Capture the cell that displays the provided text and extract its (X, Y) central coordinate. 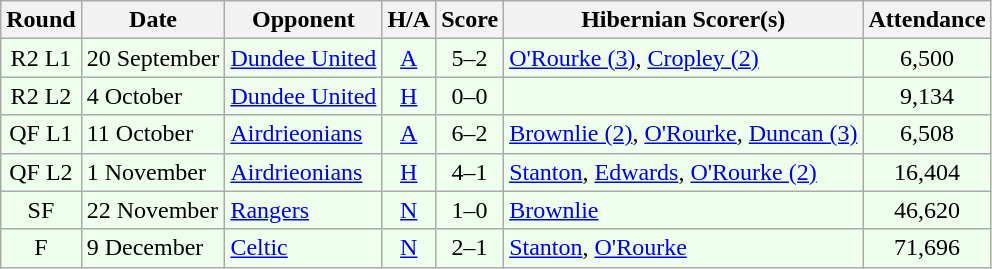
Brownlie (684, 210)
20 September (153, 58)
Brownlie (2), O'Rourke, Duncan (3) (684, 134)
Stanton, Edwards, O'Rourke (2) (684, 172)
11 October (153, 134)
QF L2 (41, 172)
9,134 (927, 96)
H/A (409, 20)
4 October (153, 96)
Hibernian Scorer(s) (684, 20)
Stanton, O'Rourke (684, 248)
2–1 (470, 248)
Opponent (304, 20)
O'Rourke (3), Cropley (2) (684, 58)
6–2 (470, 134)
1 November (153, 172)
Attendance (927, 20)
46,620 (927, 210)
Score (470, 20)
Celtic (304, 248)
6,508 (927, 134)
SF (41, 210)
1–0 (470, 210)
4–1 (470, 172)
QF L1 (41, 134)
Date (153, 20)
Round (41, 20)
6,500 (927, 58)
F (41, 248)
16,404 (927, 172)
71,696 (927, 248)
9 December (153, 248)
0–0 (470, 96)
5–2 (470, 58)
22 November (153, 210)
R2 L1 (41, 58)
Rangers (304, 210)
R2 L2 (41, 96)
